Capture the cell that displays the provided text and extract its (X, Y) central coordinate. 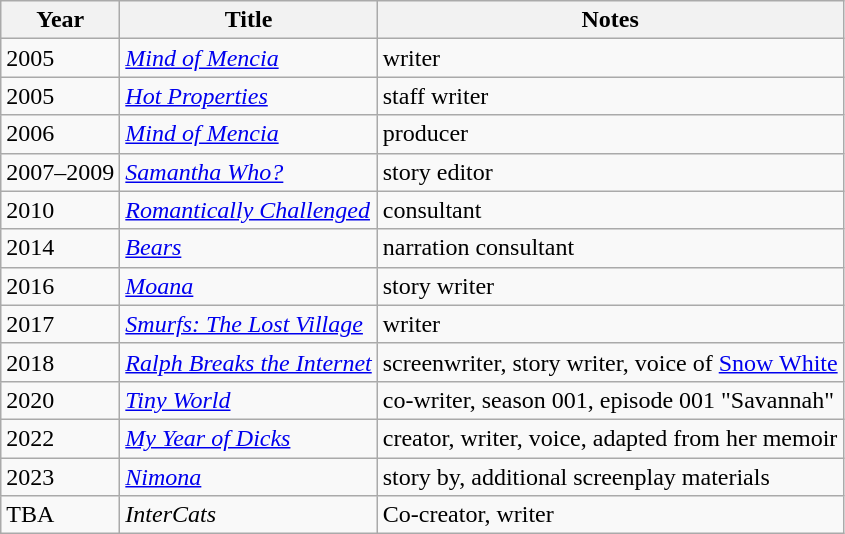
Co-creator, writer (610, 515)
Notes (610, 20)
story by, additional screenplay materials (610, 477)
Samantha Who? (248, 172)
narration consultant (610, 248)
Moana (248, 286)
creator, writer, voice, adapted from her memoir (610, 438)
2007–2009 (60, 172)
2014 (60, 248)
Smurfs: The Lost Village (248, 324)
2010 (60, 210)
co-writer, season 001, episode 001 "Savannah" (610, 400)
Year (60, 20)
Ralph Breaks the Internet (248, 362)
screenwriter, story writer, voice of Snow White (610, 362)
2016 (60, 286)
Title (248, 20)
2023 (60, 477)
Tiny World (248, 400)
2006 (60, 134)
producer (610, 134)
story editor (610, 172)
consultant (610, 210)
Nimona (248, 477)
2018 (60, 362)
2022 (60, 438)
Bears (248, 248)
Romantically Challenged (248, 210)
2017 (60, 324)
TBA (60, 515)
story writer (610, 286)
2020 (60, 400)
Hot Properties (248, 96)
My Year of Dicks (248, 438)
InterCats (248, 515)
staff writer (610, 96)
